Find where the given text appears and provide that cell's center as (x, y) coordinate. 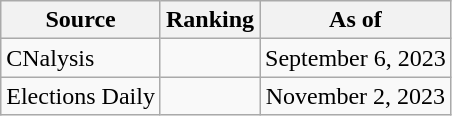
Ranking (210, 20)
September 6, 2023 (356, 58)
Source (81, 20)
November 2, 2023 (356, 96)
CNalysis (81, 58)
As of (356, 20)
Elections Daily (81, 96)
